Identify which cell holds the provided text, then report its (x, y) central coordinate. 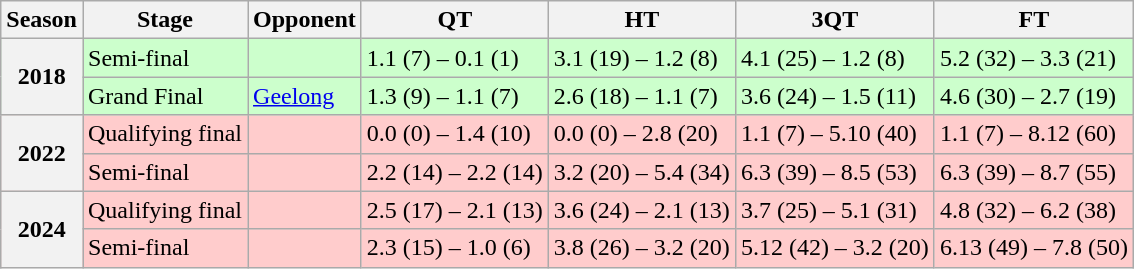
3.7 (25) – 5.1 (31) (834, 210)
6.13 (49) – 7.8 (50) (1034, 248)
2022 (42, 153)
Opponent (305, 20)
1.1 (7) – 5.10 (40) (834, 134)
0.0 (0) – 1.4 (10) (454, 134)
2.5 (17) – 2.1 (13) (454, 210)
2018 (42, 77)
3.2 (20) – 5.4 (34) (642, 172)
2.2 (14) – 2.2 (14) (454, 172)
5.2 (32) – 3.3 (21) (1034, 58)
5.12 (42) – 3.2 (20) (834, 248)
1.1 (7) – 0.1 (1) (454, 58)
0.0 (0) – 2.8 (20) (642, 134)
1.3 (9) – 1.1 (7) (454, 96)
4.8 (32) – 6.2 (38) (1034, 210)
3.6 (24) – 2.1 (13) (642, 210)
Stage (164, 20)
3.8 (26) – 3.2 (20) (642, 248)
3QT (834, 20)
QT (454, 20)
Geelong (305, 96)
4.1 (25) – 1.2 (8) (834, 58)
4.6 (30) – 2.7 (19) (1034, 96)
1.1 (7) – 8.12 (60) (1034, 134)
3.1 (19) – 1.2 (8) (642, 58)
FT (1034, 20)
6.3 (39) – 8.5 (53) (834, 172)
2.6 (18) – 1.1 (7) (642, 96)
2.3 (15) – 1.0 (6) (454, 248)
Grand Final (164, 96)
6.3 (39) – 8.7 (55) (1034, 172)
Season (42, 20)
3.6 (24) – 1.5 (11) (834, 96)
2024 (42, 229)
HT (642, 20)
